Capture the cell that displays the provided text and extract its (X, Y) central coordinate. 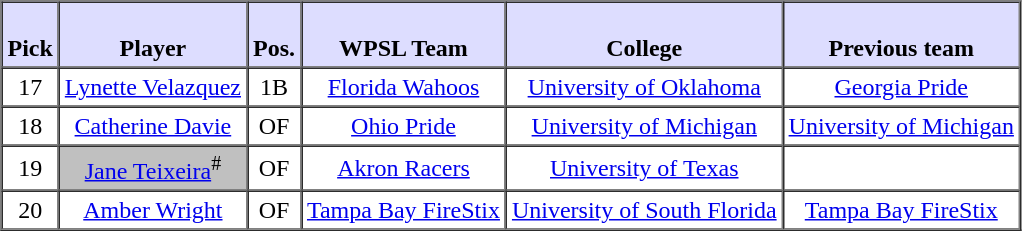
18 (30, 126)
1B (274, 88)
University of Oklahoma (644, 88)
17 (30, 88)
Jane Teixeira# (153, 168)
Amber Wright (153, 210)
Ohio Pride (404, 126)
University of South Florida (644, 210)
Pick (30, 35)
Florida Wahoos (404, 88)
Pos. (274, 35)
20 (30, 210)
University of Texas (644, 168)
College (644, 35)
WPSL Team (404, 35)
Previous team (902, 35)
Georgia Pride (902, 88)
19 (30, 168)
Player (153, 35)
Lynette Velazquez (153, 88)
Akron Racers (404, 168)
Catherine Davie (153, 126)
